From the cell containing the given text, extract its center point as [X, Y] coordinate. 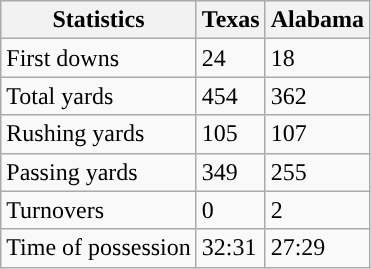
349 [230, 172]
Rushing yards [99, 134]
362 [317, 96]
Alabama [317, 20]
24 [230, 58]
Passing yards [99, 172]
Total yards [99, 96]
0 [230, 210]
First downs [99, 58]
32:31 [230, 248]
Statistics [99, 20]
454 [230, 96]
Texas [230, 20]
2 [317, 210]
105 [230, 134]
107 [317, 134]
255 [317, 172]
18 [317, 58]
Turnovers [99, 210]
Time of possession [99, 248]
27:29 [317, 248]
